Provide the [x, y] coordinate of the cell's center where the given text is located.  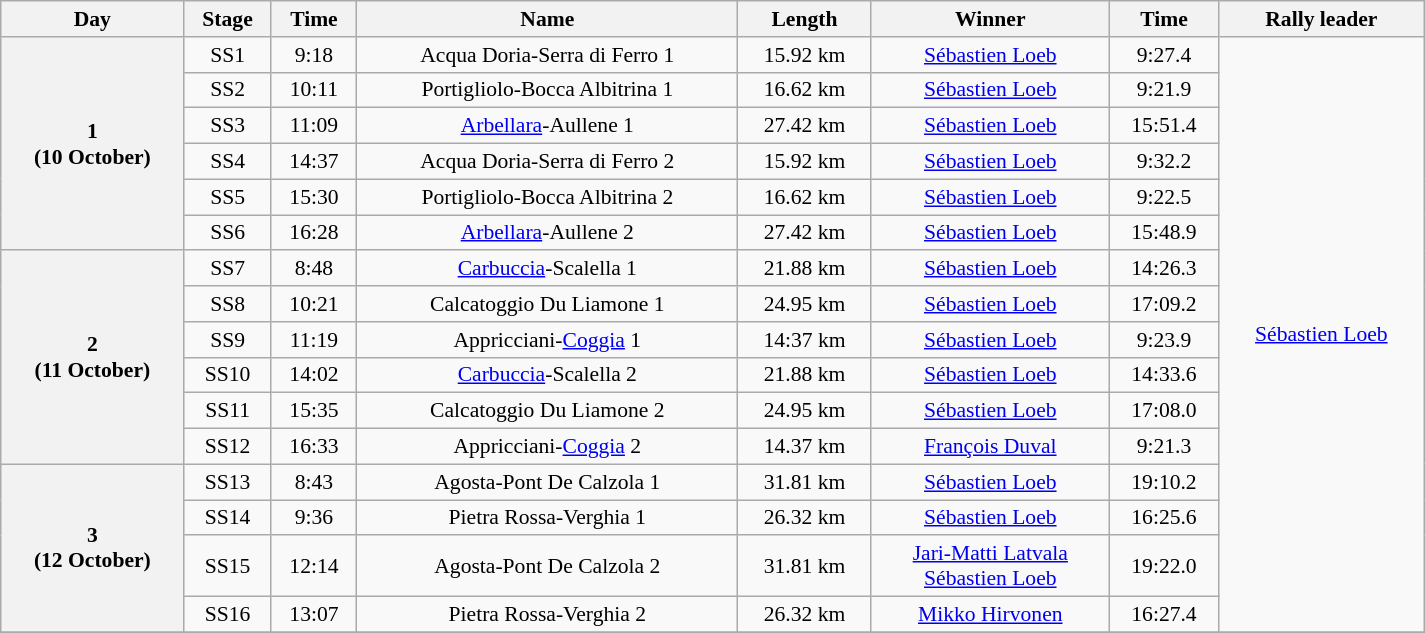
Carbuccia-Scalella 2 [548, 375]
9:27.4 [1164, 55]
10:21 [314, 304]
Portigliolo-Bocca Albitrina 1 [548, 90]
SS4 [228, 162]
16:27.4 [1164, 615]
9:21.3 [1164, 447]
Mikko Hirvonen [990, 615]
Winner [990, 19]
17:09.2 [1164, 304]
Appricciani-Coggia 2 [548, 447]
Jari-Matti Latvala Sébastien Loeb [990, 566]
Agosta-Pont De Calzola 1 [548, 482]
Name [548, 19]
Arbellara-Aullene 2 [548, 233]
SS1 [228, 55]
9:36 [314, 518]
Calcatoggio Du Liamone 1 [548, 304]
SS14 [228, 518]
14:02 [314, 375]
8:43 [314, 482]
14:37 [314, 162]
3(12 October) [92, 548]
9:21.9 [1164, 90]
SS12 [228, 447]
Acqua Doria-Serra di Ferro 1 [548, 55]
SS6 [228, 233]
SS5 [228, 197]
9:23.9 [1164, 340]
Agosta-Pont De Calzola 2 [548, 566]
Acqua Doria-Serra di Ferro 2 [548, 162]
Appricciani-Coggia 1 [548, 340]
SS8 [228, 304]
SS9 [228, 340]
SS15 [228, 566]
11:19 [314, 340]
8:48 [314, 269]
12:14 [314, 566]
14:37 km [804, 340]
16:33 [314, 447]
Rally leader [1321, 19]
14:33.6 [1164, 375]
11:09 [314, 126]
1(10 October) [92, 144]
SS3 [228, 126]
SS13 [228, 482]
9:32.2 [1164, 162]
15:51.4 [1164, 126]
13:07 [314, 615]
15:35 [314, 411]
15:30 [314, 197]
SS7 [228, 269]
16:25.6 [1164, 518]
14.37 km [804, 447]
Stage [228, 19]
9:22.5 [1164, 197]
Carbuccia-Scalella 1 [548, 269]
16:28 [314, 233]
SS11 [228, 411]
9:18 [314, 55]
19:22.0 [1164, 566]
SS10 [228, 375]
Length [804, 19]
Calcatoggio Du Liamone 2 [548, 411]
14:26.3 [1164, 269]
SS16 [228, 615]
Pietra Rossa-Verghia 2 [548, 615]
Day [92, 19]
SS2 [228, 90]
2(11 October) [92, 358]
17:08.0 [1164, 411]
Portigliolo-Bocca Albitrina 2 [548, 197]
Pietra Rossa-Verghia 1 [548, 518]
19:10.2 [1164, 482]
Arbellara-Aullene 1 [548, 126]
15:48.9 [1164, 233]
10:11 [314, 90]
François Duval [990, 447]
